Provide the (X, Y) coordinate of the cell's center where the given text is located.  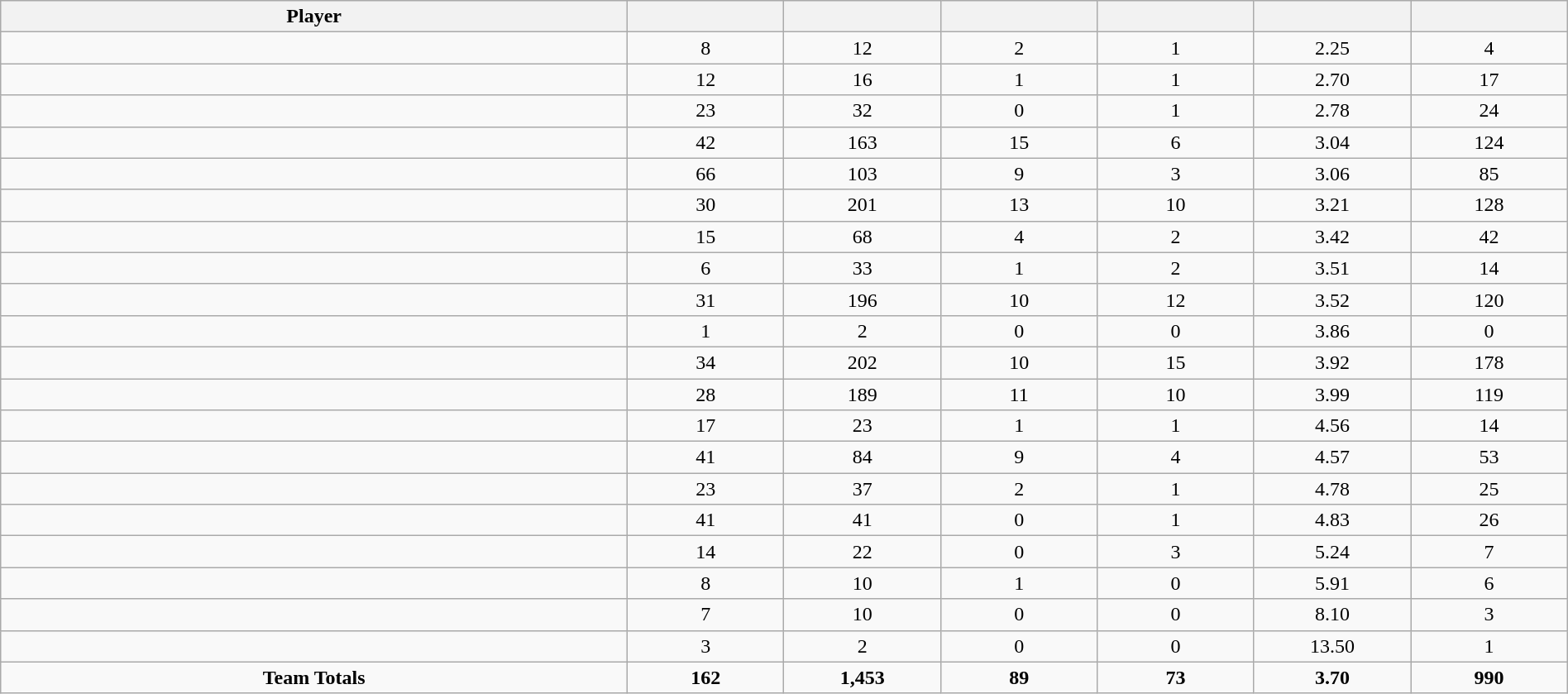
124 (1489, 142)
1,453 (862, 677)
202 (862, 362)
201 (862, 205)
3.92 (1331, 362)
3.52 (1331, 299)
3.21 (1331, 205)
73 (1176, 677)
84 (862, 457)
33 (862, 268)
11 (1019, 395)
25 (1489, 489)
178 (1489, 362)
85 (1489, 174)
30 (706, 205)
2.25 (1331, 48)
16 (862, 79)
3.70 (1331, 677)
66 (706, 174)
119 (1489, 395)
128 (1489, 205)
68 (862, 237)
13.50 (1331, 646)
8.10 (1331, 615)
32 (862, 111)
37 (862, 489)
13 (1019, 205)
103 (862, 174)
26 (1489, 520)
3.04 (1331, 142)
Team Totals (314, 677)
53 (1489, 457)
120 (1489, 299)
4.56 (1331, 426)
3.86 (1331, 331)
31 (706, 299)
89 (1019, 677)
4.78 (1331, 489)
34 (706, 362)
28 (706, 395)
162 (706, 677)
189 (862, 395)
2.78 (1331, 111)
4.83 (1331, 520)
3.51 (1331, 268)
Player (314, 17)
3.42 (1331, 237)
22 (862, 552)
5.24 (1331, 552)
163 (862, 142)
990 (1489, 677)
196 (862, 299)
24 (1489, 111)
3.99 (1331, 395)
5.91 (1331, 583)
4.57 (1331, 457)
2.70 (1331, 79)
3.06 (1331, 174)
